Output the (x, y) coordinate of the center of the cell containing the given text.  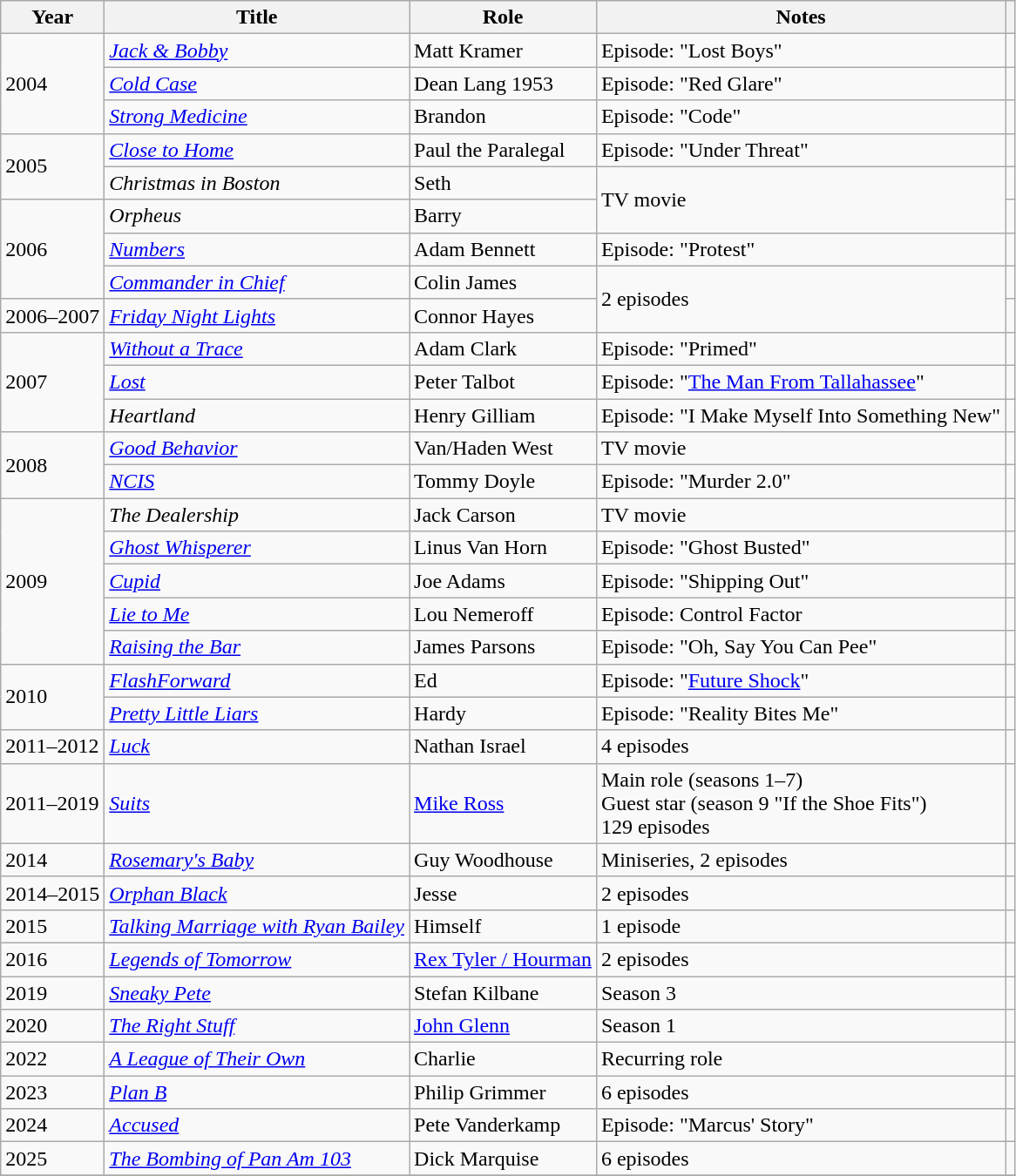
Legends of Tomorrow (257, 959)
Tommy Doyle (504, 482)
2014 (52, 860)
Talking Marriage with Ryan Bailey (257, 926)
Suits (257, 803)
Himself (504, 926)
Rosemary's Baby (257, 860)
Friday Night Lights (257, 315)
Heartland (257, 416)
Christmas in Boston (257, 183)
2004 (52, 84)
Joe Adams (504, 581)
2014–2015 (52, 893)
Episode: "Future Shock" (800, 680)
FlashForward (257, 680)
Episode: "Ghost Busted" (800, 548)
Miniseries, 2 episodes (800, 860)
Raising the Bar (257, 647)
Episode: "Murder 2.0" (800, 482)
2007 (52, 382)
A League of Their Own (257, 1059)
Seth (504, 183)
2019 (52, 992)
Cold Case (257, 84)
Episode: Control Factor (800, 614)
Connor Hayes (504, 315)
Episode: "Oh, Say You Can Pee" (800, 647)
2011–2019 (52, 803)
Lie to Me (257, 614)
Episode: "Protest" (800, 249)
Year (52, 17)
Van/Haden West (504, 449)
Role (504, 17)
Pete Vanderkamp (504, 1125)
Commander in Chief (257, 282)
Barry (504, 216)
Strong Medicine (257, 117)
Good Behavior (257, 449)
Peter Talbot (504, 382)
2015 (52, 926)
Lou Nemeroff (504, 614)
Main role (seasons 1–7)Guest star (season 9 "If the Shoe Fits")129 episodes (800, 803)
Episode: "I Make Myself Into Something New" (800, 416)
2010 (52, 697)
2011–2012 (52, 747)
Episode: "Under Threat" (800, 150)
Without a Trace (257, 348)
Stefan Kilbane (504, 992)
Colin James (504, 282)
2016 (52, 959)
Pretty Little Liars (257, 713)
Cupid (257, 581)
Sneaky Pete (257, 992)
Episode: "Reality Bites Me" (800, 713)
Matt Kramer (504, 51)
James Parsons (504, 647)
2005 (52, 166)
2025 (52, 1159)
NCIS (257, 482)
Close to Home (257, 150)
2023 (52, 1092)
Adam Clark (504, 348)
2009 (52, 581)
Episode: "Lost Boys" (800, 51)
Jesse (504, 893)
Plan B (257, 1092)
Episode: "Marcus' Story" (800, 1125)
Nathan Israel (504, 747)
Notes (800, 17)
Linus Van Horn (504, 548)
Luck (257, 747)
John Glenn (504, 1026)
The Dealership (257, 515)
Hardy (504, 713)
Adam Bennett (504, 249)
Season 1 (800, 1026)
2022 (52, 1059)
Guy Woodhouse (504, 860)
Episode: "The Man From Tallahassee" (800, 382)
Episode: "Shipping Out" (800, 581)
Orpheus (257, 216)
Numbers (257, 249)
2006 (52, 249)
Philip Grimmer (504, 1092)
2020 (52, 1026)
Paul the Paralegal (504, 150)
Recurring role (800, 1059)
2008 (52, 465)
The Right Stuff (257, 1026)
Brandon (504, 117)
Charlie (504, 1059)
Jack & Bobby (257, 51)
Dean Lang 1953 (504, 84)
Lost (257, 382)
2024 (52, 1125)
2006–2007 (52, 315)
Ed (504, 680)
1 episode (800, 926)
Episode: "Primed" (800, 348)
Season 3 (800, 992)
Henry Gilliam (504, 416)
Mike Ross (504, 803)
Episode: "Code" (800, 117)
Accused (257, 1125)
Ghost Whisperer (257, 548)
Title (257, 17)
4 episodes (800, 747)
Dick Marquise (504, 1159)
Jack Carson (504, 515)
Orphan Black (257, 893)
Rex Tyler / Hourman (504, 959)
Episode: "Red Glare" (800, 84)
The Bombing of Pan Am 103 (257, 1159)
